Capture the cell that displays the provided text and extract its [x, y] central coordinate. 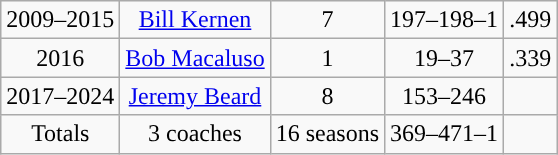
2016 [60, 58]
.499 [530, 20]
1 [327, 58]
8 [327, 96]
Jeremy Beard [195, 96]
Totals [60, 134]
2009–2015 [60, 20]
16 seasons [327, 134]
369–471–1 [444, 134]
2017–2024 [60, 96]
Bill Kernen [195, 20]
.339 [530, 58]
19–37 [444, 58]
197–198–1 [444, 20]
3 coaches [195, 134]
7 [327, 20]
153–246 [444, 96]
Bob Macaluso [195, 58]
